Locate the cell with the specified text and output its [X, Y] center coordinate. 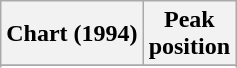
Chart (1994) [72, 34]
Peakposition [189, 34]
